Identify which cell holds the provided text, then report its [x, y] central coordinate. 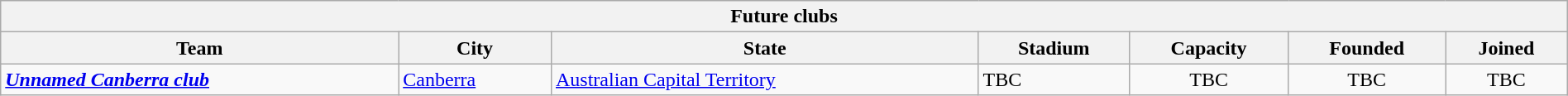
Founded [1367, 48]
City [475, 48]
Team [200, 48]
Joined [1507, 48]
Future clubs [784, 17]
Canberra [475, 79]
Unnamed Canberra club [200, 79]
State [764, 48]
Capacity [1208, 48]
Australian Capital Territory [764, 79]
Stadium [1054, 48]
